Return the [X, Y] coordinate for the center point of the cell that contains the specified text.  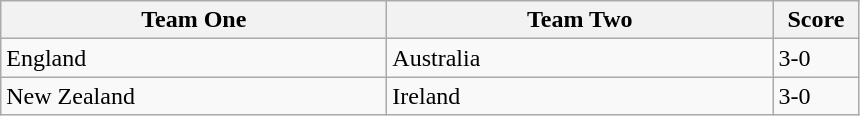
Australia [580, 58]
Team Two [580, 20]
England [194, 58]
Team One [194, 20]
Ireland [580, 96]
New Zealand [194, 96]
Score [816, 20]
